Scan for the cell matching the given text and deliver its [x, y] coordinate at center. 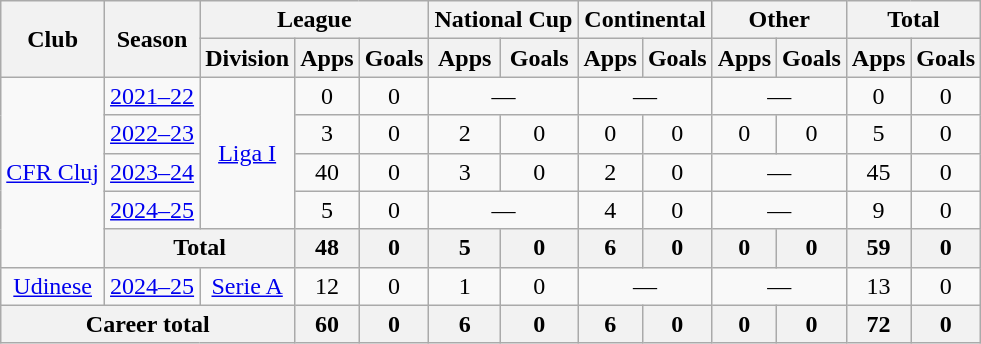
45 [878, 172]
40 [327, 172]
13 [878, 286]
Division [248, 58]
CFR Cluj [53, 172]
Career total [148, 324]
12 [327, 286]
Season [152, 39]
Other [779, 20]
48 [327, 248]
4 [610, 210]
2021–22 [152, 96]
2023–24 [152, 172]
59 [878, 248]
Udinese [53, 286]
Club [53, 39]
2022–23 [152, 134]
72 [878, 324]
9 [878, 210]
Serie A [248, 286]
Liga I [248, 153]
1 [465, 286]
60 [327, 324]
Continental [645, 20]
League [314, 20]
National Cup [504, 20]
